Output the [X, Y] coordinate of the center of the cell containing the given text.  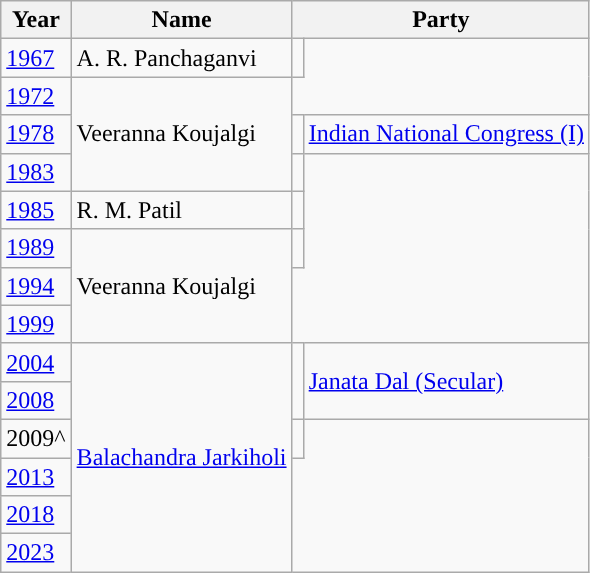
A. R. Panchaganvi [182, 58]
Party [440, 20]
1978 [36, 134]
1967 [36, 58]
2004 [36, 362]
2023 [36, 553]
2013 [36, 477]
2018 [36, 515]
R. M. Patil [182, 210]
1989 [36, 248]
2009^ [36, 438]
Indian National Congress (I) [446, 134]
Year [36, 20]
Name [182, 20]
1985 [36, 210]
2008 [36, 400]
1999 [36, 324]
1972 [36, 96]
Janata Dal (Secular) [446, 381]
Balachandra Jarkiholi [182, 457]
1983 [36, 172]
1994 [36, 286]
